Capture the cell that displays the provided text and extract its (X, Y) central coordinate. 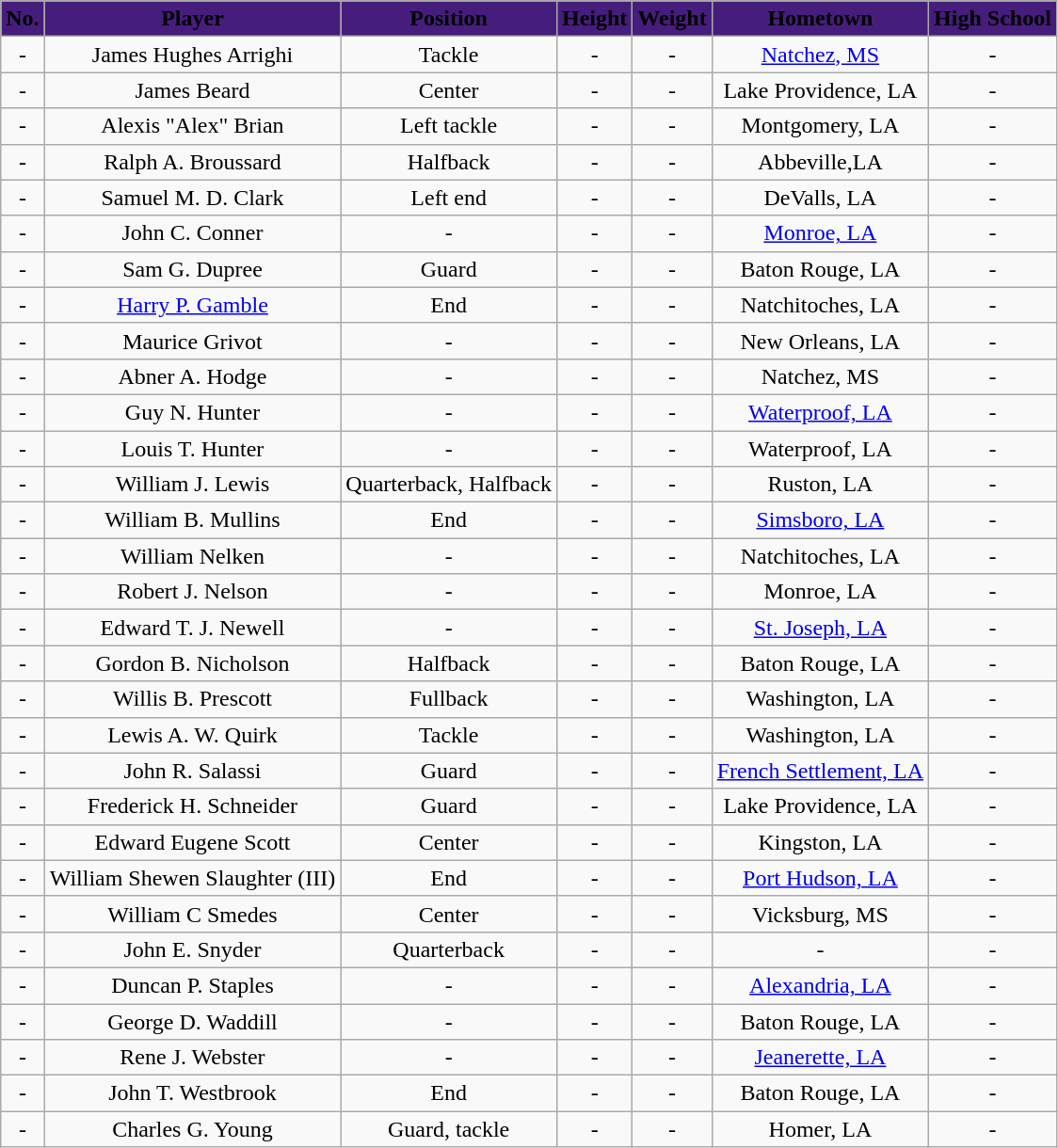
Robert J. Nelson (192, 592)
Edward T. J. Newell (192, 628)
George D. Waddill (192, 1021)
Port Hudson, LA (820, 878)
William J. Lewis (192, 485)
Fullback (449, 699)
Guy N. Hunter (192, 412)
Height (594, 19)
Louis T. Hunter (192, 449)
Charles G. Young (192, 1129)
Frederick H. Schneider (192, 806)
DeValls, LA (820, 198)
Guard, tackle (449, 1129)
Alexandria, LA (820, 985)
Quarterback, Halfback (449, 485)
John E. Snyder (192, 949)
Position (449, 19)
Samuel M. D. Clark (192, 198)
Duncan P. Staples (192, 985)
French Settlement, LA (820, 771)
Harry P. Gamble (192, 305)
St. Joseph, LA (820, 628)
Weight (672, 19)
Abbeville,LA (820, 162)
William C Smedes (192, 914)
Sam G. Dupree (192, 269)
William Nelken (192, 556)
Kingston, LA (820, 842)
Left tackle (449, 126)
Maurice Grivot (192, 341)
Ruston, LA (820, 485)
Hometown (820, 19)
High School (993, 19)
William B. Mullins (192, 520)
Quarterback (449, 949)
New Orleans, LA (820, 341)
Lewis A. W. Quirk (192, 735)
Willis B. Prescott (192, 699)
Left end (449, 198)
John T. Westbrook (192, 1093)
Player (192, 19)
John C. Conner (192, 233)
Jeanerette, LA (820, 1058)
No. (23, 19)
Ralph A. Broussard (192, 162)
Edward Eugene Scott (192, 842)
Gordon B. Nicholson (192, 663)
Homer, LA (820, 1129)
Montgomery, LA (820, 126)
Simsboro, LA (820, 520)
John R. Salassi (192, 771)
Alexis "Alex" Brian (192, 126)
Vicksburg, MS (820, 914)
Rene J. Webster (192, 1058)
William Shewen Slaughter (III) (192, 878)
James Hughes Arrighi (192, 55)
Abner A. Hodge (192, 376)
James Beard (192, 90)
